Output the [X, Y] coordinate of the center of the cell containing the given text.  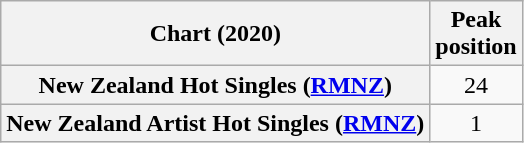
1 [476, 123]
24 [476, 85]
Chart (2020) [216, 34]
New Zealand Hot Singles (RMNZ) [216, 85]
New Zealand Artist Hot Singles (RMNZ) [216, 123]
Peakposition [476, 34]
